Output the (x, y) coordinate of the center of the cell containing the given text.  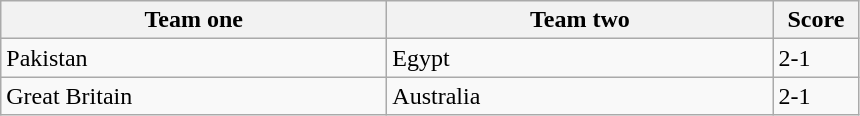
Great Britain (194, 96)
Pakistan (194, 58)
Score (816, 20)
Egypt (580, 58)
Team two (580, 20)
Australia (580, 96)
Team one (194, 20)
